Scan for the cell matching the given text and deliver its (X, Y) coordinate at center. 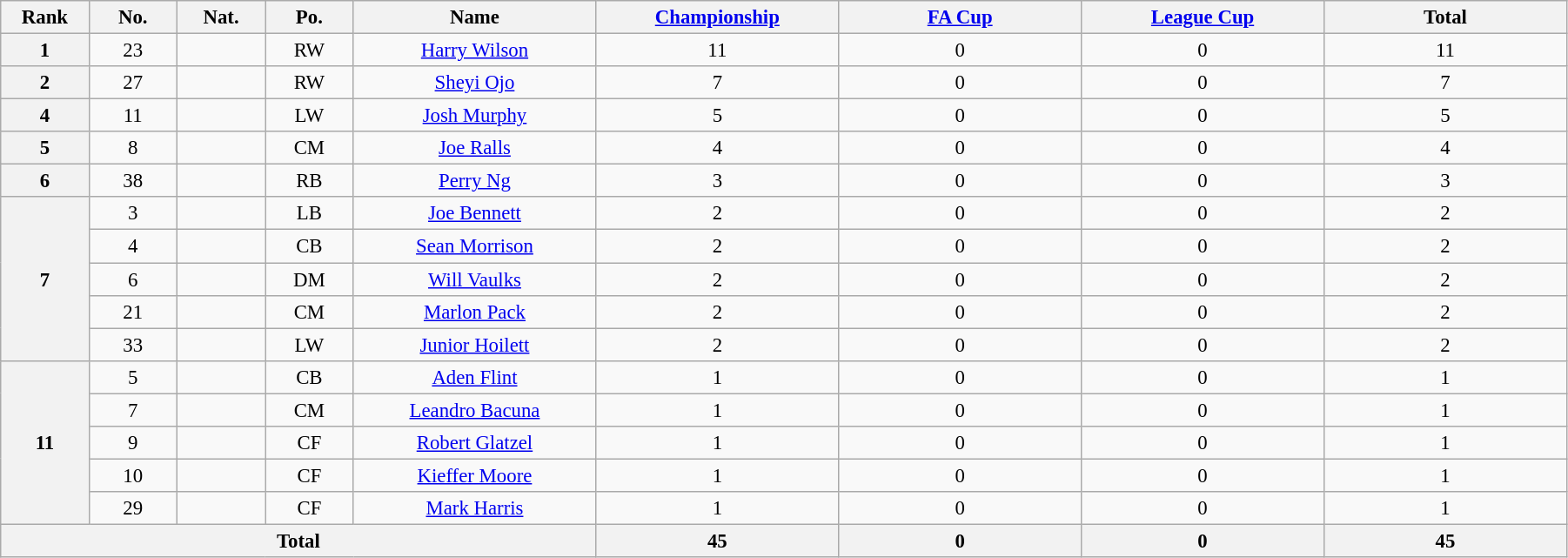
Sean Morrison (475, 246)
8 (132, 148)
Will Vaulks (475, 279)
Sheyi Ojo (475, 83)
Name (475, 17)
10 (132, 475)
Joe Bennett (475, 213)
23 (132, 50)
Joe Ralls (475, 148)
Josh Murphy (475, 116)
Leandro Bacuna (475, 410)
Perry Ng (475, 181)
Nat. (221, 17)
Aden Flint (475, 377)
Mark Harris (475, 508)
RB (310, 181)
27 (132, 83)
Championship (717, 17)
FA Cup (961, 17)
Robert Glatzel (475, 443)
9 (132, 443)
Marlon Pack (475, 312)
Rank (45, 17)
21 (132, 312)
League Cup (1203, 17)
DM (310, 279)
No. (132, 17)
Harry Wilson (475, 50)
38 (132, 181)
Kieffer Moore (475, 475)
LB (310, 213)
Po. (310, 17)
29 (132, 508)
33 (132, 345)
Junior Hoilett (475, 345)
